Capture the cell that displays the provided text and extract its (X, Y) central coordinate. 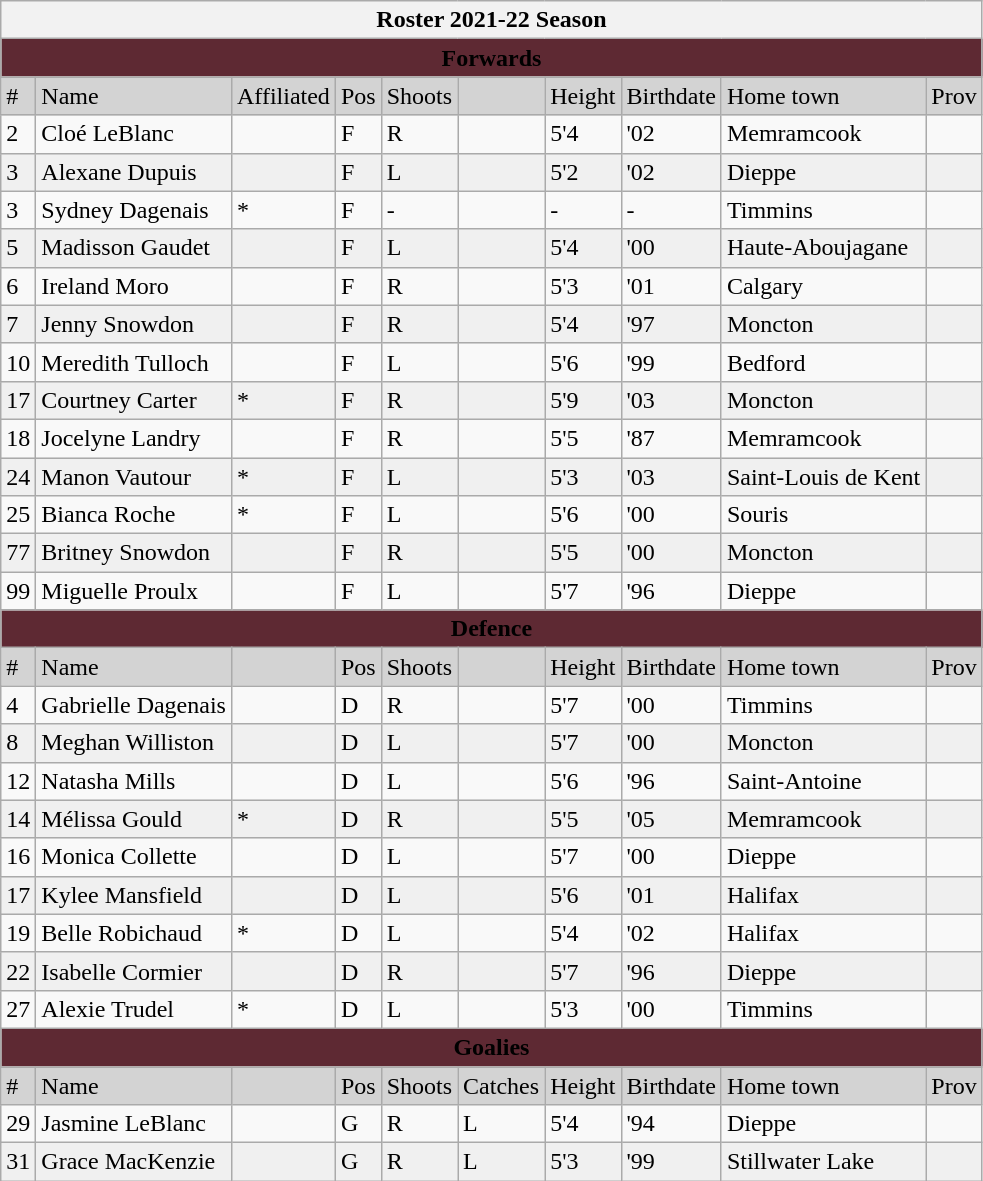
Catches (502, 1085)
Affiliated (283, 96)
24 (18, 477)
77 (18, 553)
Meredith Tulloch (134, 362)
22 (18, 971)
Calgary (823, 286)
Bianca Roche (134, 515)
Goalies (492, 1047)
Kylee Mansfield (134, 895)
27 (18, 1009)
Jenny Snowdon (134, 324)
Saint-Antoine (823, 781)
8 (18, 743)
Sydney Dagenais (134, 210)
Jasmine LeBlanc (134, 1124)
12 (18, 781)
Alexie Trudel (134, 1009)
Miguelle Proulx (134, 591)
Monica Collette (134, 857)
Saint-Louis de Kent (823, 477)
Haute-Aboujagane (823, 248)
Manon Vautour (134, 477)
16 (18, 857)
Roster 2021-22 Season (492, 20)
Souris (823, 515)
Stillwater Lake (823, 1162)
99 (18, 591)
5'2 (583, 172)
Mélissa Gould (134, 819)
2 (18, 134)
7 (18, 324)
19 (18, 933)
Cloé LeBlanc (134, 134)
29 (18, 1124)
Defence (492, 629)
'87 (671, 438)
Bedford (823, 362)
Madisson Gaudet (134, 248)
Natasha Mills (134, 781)
Courtney Carter (134, 400)
'94 (671, 1124)
Jocelyne Landry (134, 438)
25 (18, 515)
'97 (671, 324)
'05 (671, 819)
Belle Robichaud (134, 933)
10 (18, 362)
Forwards (492, 58)
5'9 (583, 400)
Britney Snowdon (134, 553)
18 (18, 438)
Ireland Moro (134, 286)
31 (18, 1162)
Alexane Dupuis (134, 172)
Isabelle Cormier (134, 971)
Meghan Williston (134, 743)
Grace MacKenzie (134, 1162)
6 (18, 286)
14 (18, 819)
4 (18, 705)
5 (18, 248)
Gabrielle Dagenais (134, 705)
